Return [X, Y] of the center of cell containing provided text 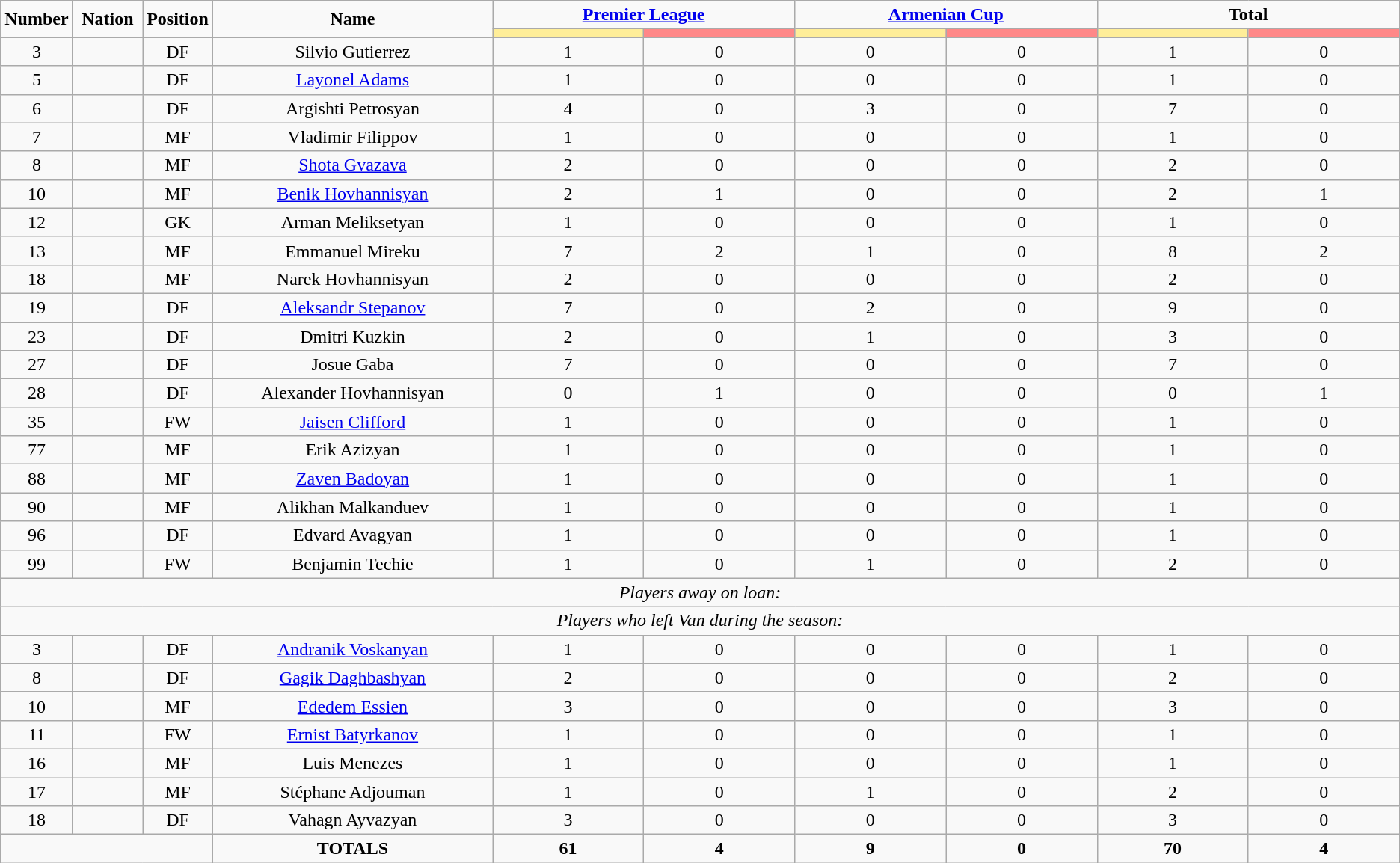
27 [37, 365]
28 [37, 393]
99 [37, 564]
19 [37, 307]
Players who left Van during the season: [700, 621]
90 [37, 507]
TOTALS [352, 849]
Zaven Badoyan [352, 479]
16 [37, 763]
Shota Gvazava [352, 165]
Gagik Daghbashyan [352, 678]
Aleksandr Stepanov [352, 307]
Argishti Petrosyan [352, 108]
Benjamin Techie [352, 564]
13 [37, 251]
GK [178, 222]
Armenian Cup [946, 15]
5 [37, 80]
Position [178, 19]
Total [1248, 15]
Narek Hovhannisyan [352, 279]
23 [37, 336]
Erik Azizyan [352, 450]
Andranik Voskanyan [352, 649]
61 [568, 849]
Stéphane Adjouman [352, 792]
Alikhan Malkanduev [352, 507]
Players away on loan: [700, 592]
Layonel Adams [352, 80]
Dmitri Kuzkin [352, 336]
Premier League [643, 15]
Jaisen Clifford [352, 422]
6 [37, 108]
35 [37, 422]
Ededem Essien [352, 706]
Luis Menezes [352, 763]
Name [352, 19]
Vahagn Ayvazyan [352, 820]
Arman Meliksetyan [352, 222]
Ernist Batyrkanov [352, 734]
Benik Hovhannisyan [352, 194]
Alexander Hovhannisyan [352, 393]
70 [1173, 849]
96 [37, 535]
Nation [108, 19]
17 [37, 792]
Vladimir Filippov [352, 137]
Josue Gaba [352, 365]
88 [37, 479]
Number [37, 19]
Edvard Avagyan [352, 535]
12 [37, 222]
11 [37, 734]
77 [37, 450]
Silvio Gutierrez [352, 52]
Emmanuel Mireku [352, 251]
